Detect which cell encompasses the target text, then output its [x, y] center coordinate. 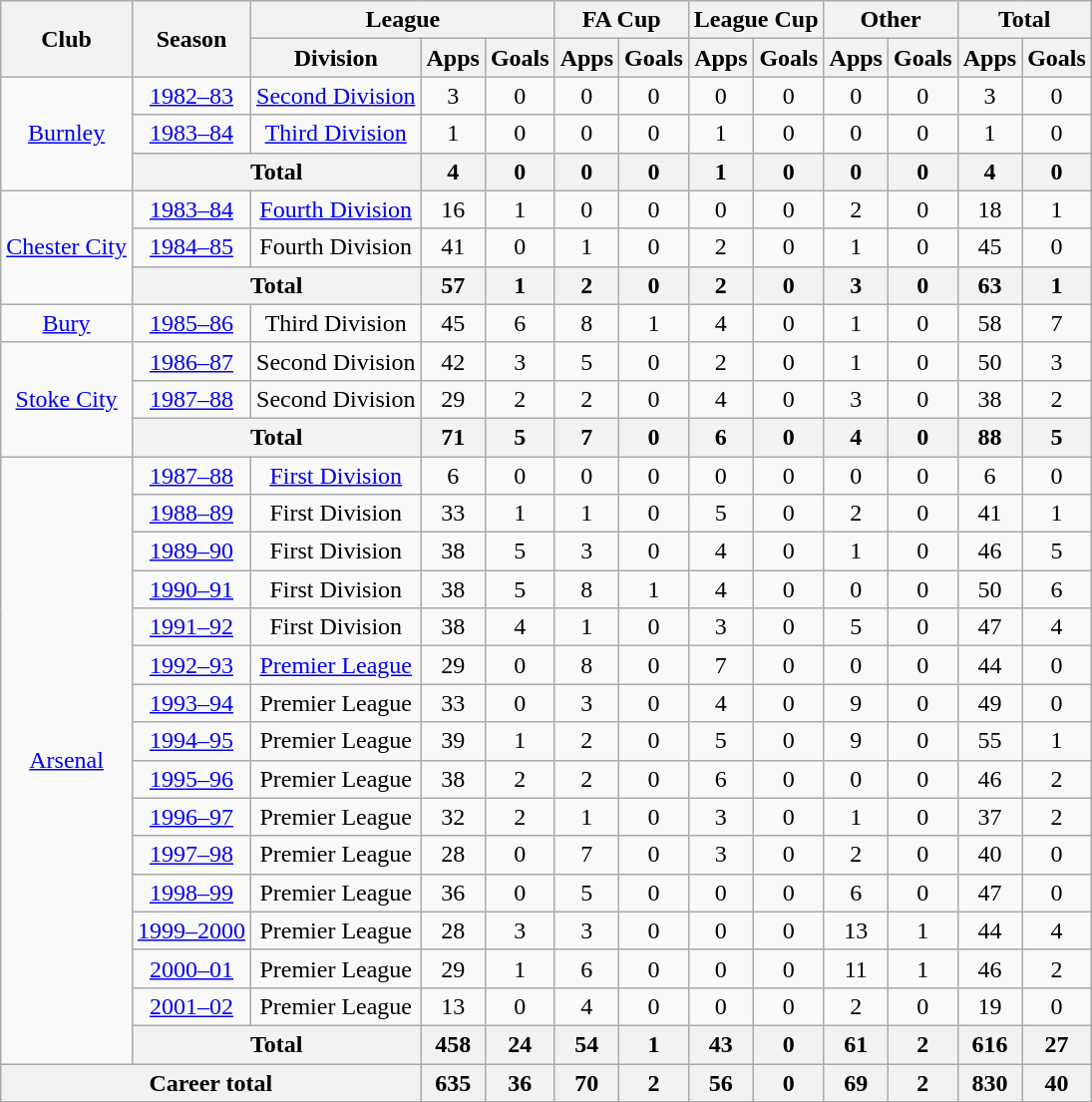
37 [989, 817]
Arsenal [67, 760]
1982–83 [191, 96]
1998–99 [191, 893]
830 [989, 1082]
2001–02 [191, 1006]
Division [336, 58]
88 [989, 437]
39 [453, 741]
1985–86 [191, 323]
24 [520, 1044]
1992–93 [191, 665]
42 [453, 361]
Season [191, 39]
1997–98 [191, 855]
1991–92 [191, 627]
League [403, 20]
27 [1057, 1044]
1993–94 [191, 703]
1989–90 [191, 551]
Stoke City [67, 399]
54 [586, 1044]
43 [720, 1044]
Other [891, 20]
63 [989, 285]
Career total [211, 1082]
69 [856, 1082]
1996–97 [191, 817]
458 [453, 1044]
18 [989, 209]
1986–87 [191, 361]
16 [453, 209]
19 [989, 1006]
2000–01 [191, 968]
57 [453, 285]
32 [453, 817]
55 [989, 741]
61 [856, 1044]
1984–85 [191, 247]
70 [586, 1082]
1994–95 [191, 741]
58 [989, 323]
1995–96 [191, 779]
1990–91 [191, 589]
71 [453, 437]
11 [856, 968]
Chester City [67, 247]
1999–2000 [191, 930]
Club [67, 39]
49 [989, 703]
616 [989, 1044]
1988–89 [191, 514]
635 [453, 1082]
Burnley [67, 134]
Bury [67, 323]
FA Cup [621, 20]
56 [720, 1082]
League Cup [756, 20]
